Scan for the cell matching the given text and deliver its [x, y] coordinate at center. 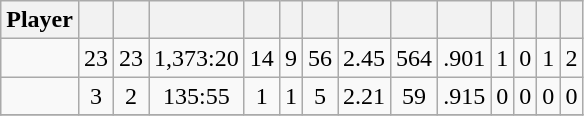
56 [320, 58]
.915 [464, 96]
1,373:20 [197, 58]
59 [414, 96]
564 [414, 58]
Player [40, 20]
3 [96, 96]
9 [290, 58]
5 [320, 96]
2.45 [364, 58]
.901 [464, 58]
135:55 [197, 96]
2.21 [364, 96]
14 [262, 58]
